Capture the cell that displays the provided text and extract its [x, y] central coordinate. 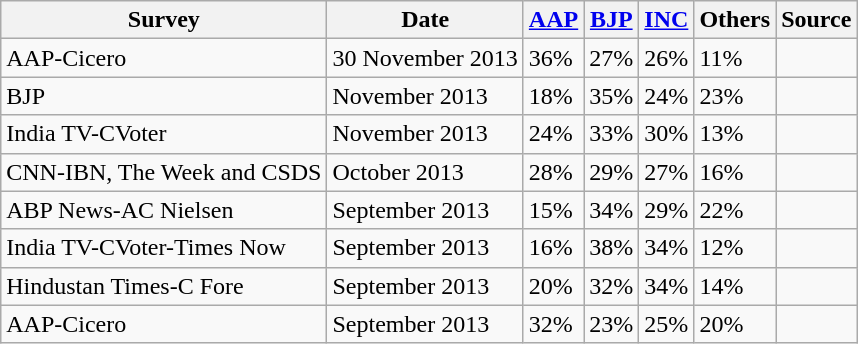
33% [612, 134]
22% [735, 210]
26% [666, 58]
30% [666, 134]
11% [735, 58]
ABP News-AC Nielsen [164, 210]
25% [666, 324]
14% [735, 286]
Survey [164, 20]
35% [612, 96]
13% [735, 134]
Date [425, 20]
30 November 2013 [425, 58]
12% [735, 248]
INC [666, 20]
18% [553, 96]
15% [553, 210]
India TV-CVoter-Times Now [164, 248]
28% [553, 172]
India TV-CVoter [164, 134]
36% [553, 58]
October 2013 [425, 172]
CNN-IBN, The Week and CSDS [164, 172]
AAP [553, 20]
Others [735, 20]
38% [612, 248]
Source [816, 20]
Hindustan Times-C Fore [164, 286]
